Scan for the cell matching the given text and deliver its [x, y] coordinate at center. 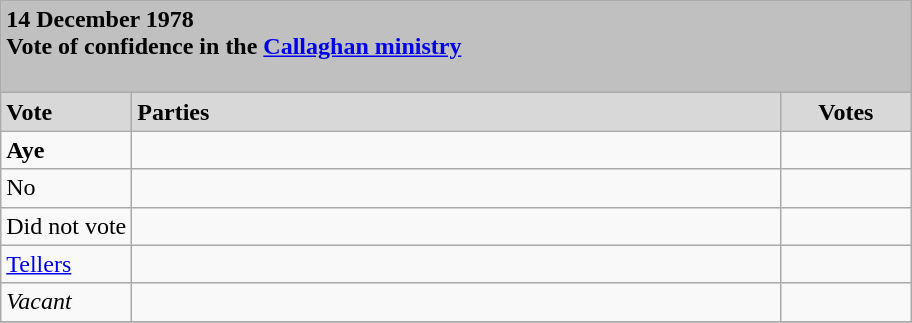
Aye [66, 150]
Parties [456, 112]
Vacant [66, 302]
Vote [66, 112]
Did not vote [66, 226]
No [66, 188]
Tellers [66, 264]
14 December 1978Vote of confidence in the Callaghan ministry [456, 47]
Votes [846, 112]
